Pinpoint the cell where the given text exists, returning its [x, y] midpoint coordinate. 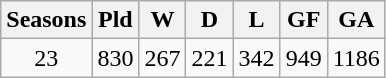
L [256, 20]
1186 [356, 58]
830 [116, 58]
GA [356, 20]
GF [304, 20]
Pld [116, 20]
267 [162, 58]
D [210, 20]
Seasons [46, 20]
23 [46, 58]
342 [256, 58]
221 [210, 58]
W [162, 20]
949 [304, 58]
